For the text-containing cell, return its midpoint in [X, Y] coordinate format. 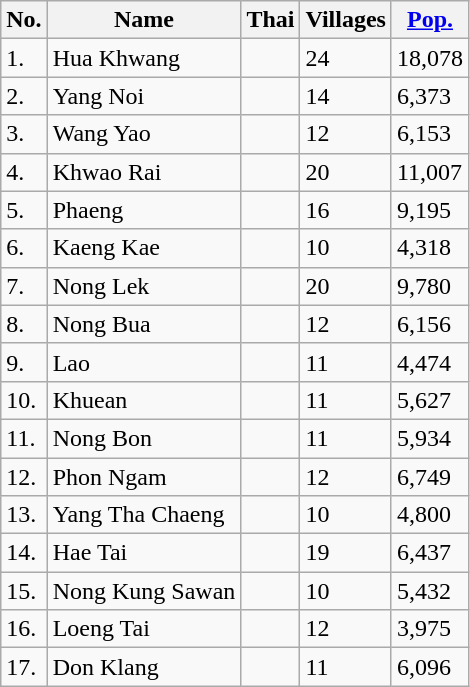
Pop. [430, 20]
6,749 [430, 477]
12. [24, 477]
14 [346, 96]
Villages [346, 20]
Nong Kung Sawan [144, 591]
9. [24, 362]
Don Klang [144, 667]
10. [24, 400]
18,078 [430, 58]
3. [24, 134]
5,432 [430, 591]
6,156 [430, 324]
Kaeng Kae [144, 248]
4,318 [430, 248]
3,975 [430, 629]
Nong Bua [144, 324]
19 [346, 553]
Yang Noi [144, 96]
24 [346, 58]
6,437 [430, 553]
Loeng Tai [144, 629]
7. [24, 286]
5. [24, 210]
4,474 [430, 362]
Khuean [144, 400]
Hae Tai [144, 553]
No. [24, 20]
Phaeng [144, 210]
11. [24, 438]
Phon Ngam [144, 477]
Lao [144, 362]
6,096 [430, 667]
6. [24, 248]
Name [144, 20]
Yang Tha Chaeng [144, 515]
9,780 [430, 286]
6,373 [430, 96]
8. [24, 324]
Thai [270, 20]
14. [24, 553]
9,195 [430, 210]
4. [24, 172]
6,153 [430, 134]
5,934 [430, 438]
Nong Lek [144, 286]
5,627 [430, 400]
16 [346, 210]
17. [24, 667]
2. [24, 96]
15. [24, 591]
Hua Khwang [144, 58]
Khwao Rai [144, 172]
13. [24, 515]
4,800 [430, 515]
Nong Bon [144, 438]
1. [24, 58]
16. [24, 629]
Wang Yao [144, 134]
11,007 [430, 172]
